Return the [X, Y] coordinate for the center point of the cell that contains the specified text.  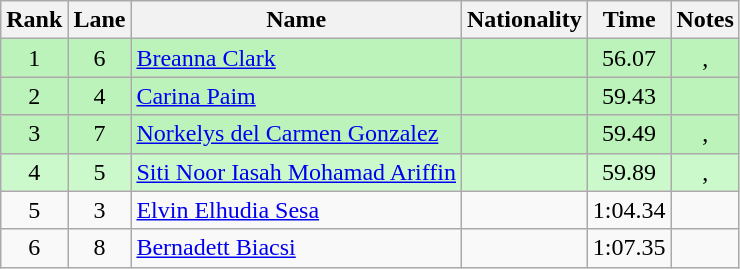
59.43 [629, 96]
Norkelys del Carmen Gonzalez [296, 134]
2 [34, 96]
Time [629, 20]
8 [100, 248]
Carina Paim [296, 96]
1 [34, 58]
59.89 [629, 172]
Lane [100, 20]
Elvin Elhudia Sesa [296, 210]
Nationality [525, 20]
7 [100, 134]
Notes [705, 20]
Siti Noor Iasah Mohamad Ariffin [296, 172]
1:04.34 [629, 210]
56.07 [629, 58]
Bernadett Biacsi [296, 248]
1:07.35 [629, 248]
Breanna Clark [296, 58]
Name [296, 20]
59.49 [629, 134]
Rank [34, 20]
